Determine the [X, Y] coordinate at the center of the cell enclosing the given text.  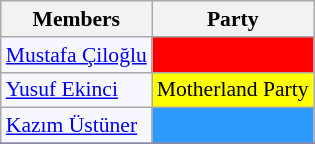
Yusuf Ekinci [76, 90]
Mustafa Çiloğlu [76, 55]
Members [76, 19]
Kazım Üstüner [76, 126]
Motherland Party [233, 90]
Party [233, 19]
